Locate the cell with the specified text and output its [X, Y] center coordinate. 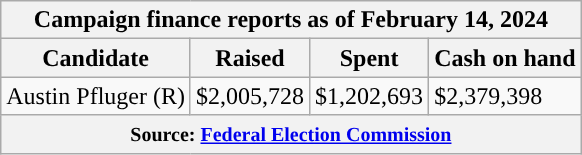
$1,202,693 [370, 96]
Candidate [96, 58]
Cash on hand [505, 58]
Campaign finance reports as of February 14, 2024 [291, 20]
$2,379,398 [505, 96]
Source: Federal Election Commission [291, 134]
Austin Pfluger (R) [96, 96]
$2,005,728 [250, 96]
Raised [250, 58]
Spent [370, 58]
